Output the [X, Y] coordinate of the center of the cell containing the given text.  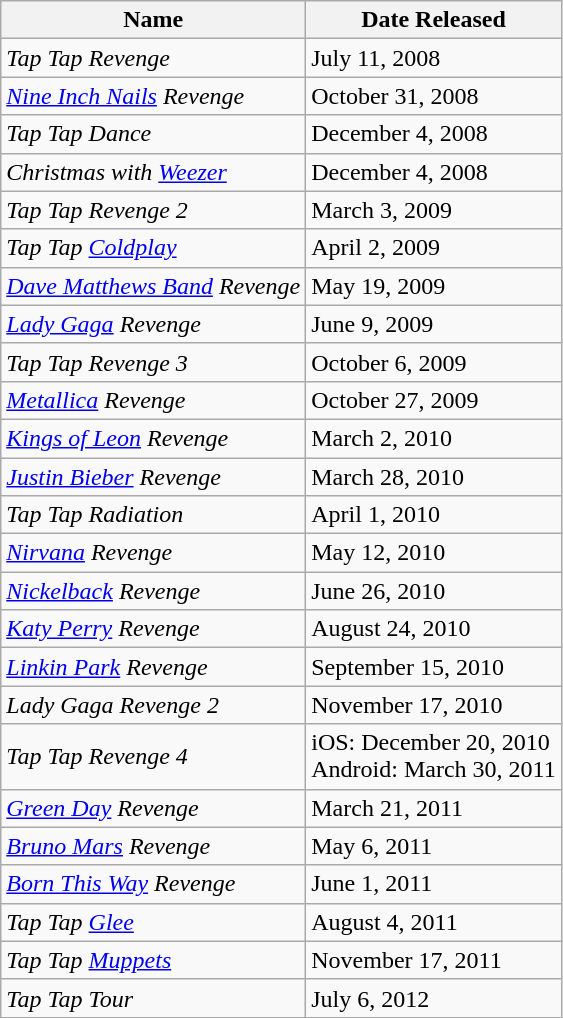
Tap Tap Tour [154, 998]
Tap Tap Revenge 2 [154, 210]
Lady Gaga Revenge [154, 324]
November 17, 2010 [434, 705]
Tap Tap Revenge [154, 58]
Tap Tap Radiation [154, 515]
November 17, 2011 [434, 960]
March 28, 2010 [434, 477]
June 9, 2009 [434, 324]
Nine Inch Nails Revenge [154, 96]
September 15, 2010 [434, 667]
October 31, 2008 [434, 96]
Katy Perry Revenge [154, 629]
June 26, 2010 [434, 591]
Lady Gaga Revenge 2 [154, 705]
Date Released [434, 20]
Justin Bieber Revenge [154, 477]
Tap Tap Dance [154, 134]
Bruno Mars Revenge [154, 846]
May 19, 2009 [434, 286]
Nirvana Revenge [154, 553]
August 4, 2011 [434, 922]
March 3, 2009 [434, 210]
April 1, 2010 [434, 515]
Name [154, 20]
Tap Tap Glee [154, 922]
May 12, 2010 [434, 553]
Nickelback Revenge [154, 591]
Dave Matthews Band Revenge [154, 286]
Born This Way Revenge [154, 884]
October 27, 2009 [434, 400]
Christmas with Weezer [154, 172]
Tap Tap Muppets [154, 960]
Tap Tap Revenge 4 [154, 756]
April 2, 2009 [434, 248]
June 1, 2011 [434, 884]
Tap Tap Coldplay [154, 248]
Metallica Revenge [154, 400]
May 6, 2011 [434, 846]
Tap Tap Revenge 3 [154, 362]
October 6, 2009 [434, 362]
March 2, 2010 [434, 438]
August 24, 2010 [434, 629]
July 11, 2008 [434, 58]
Linkin Park Revenge [154, 667]
July 6, 2012 [434, 998]
Kings of Leon Revenge [154, 438]
March 21, 2011 [434, 808]
iOS: December 20, 2010Android: March 30, 2011 [434, 756]
Green Day Revenge [154, 808]
